Pinpoint the cell where the given text exists, returning its (X, Y) midpoint coordinate. 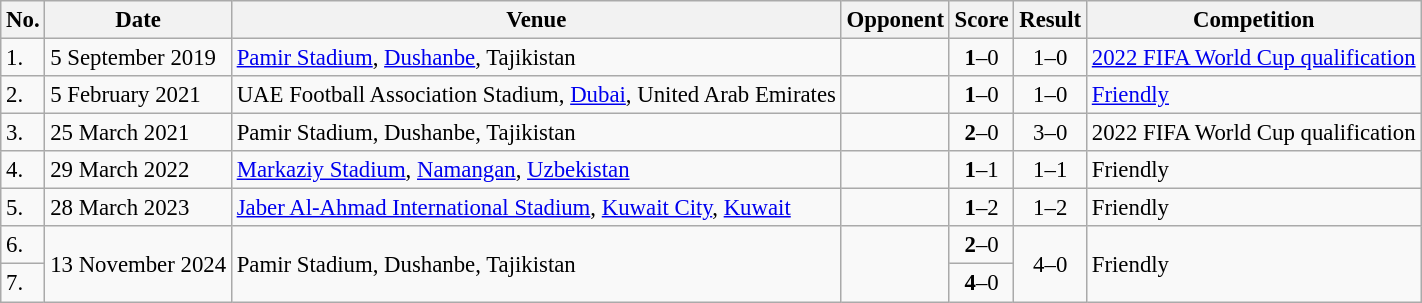
13 November 2024 (138, 264)
Venue (536, 20)
3. (23, 133)
Jaber Al-Ahmad International Stadium, Kuwait City, Kuwait (536, 208)
3–0 (1050, 133)
6. (23, 245)
29 March 2022 (138, 170)
4. (23, 170)
1. (23, 58)
Competition (1253, 20)
5 February 2021 (138, 95)
Markaziy Stadium, Namangan, Uzbekistan (536, 170)
Result (1050, 20)
Score (982, 20)
Date (138, 20)
7. (23, 283)
No. (23, 20)
5 September 2019 (138, 58)
25 March 2021 (138, 133)
2. (23, 95)
28 March 2023 (138, 208)
5. (23, 208)
UAE Football Association Stadium, Dubai, United Arab Emirates (536, 95)
Opponent (895, 20)
